Pinpoint the cell where the given text exists, returning its (x, y) midpoint coordinate. 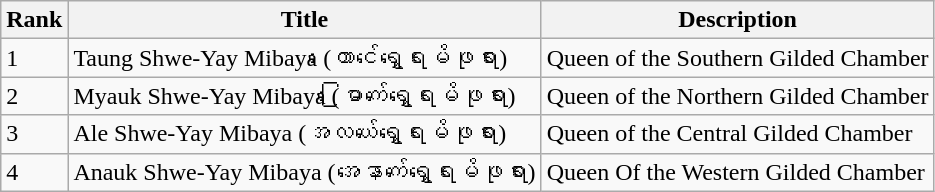
Myauk Shwe-Yay Mibaya (မြောက်ရွှေရေးမိဖုရား) (304, 96)
Title (304, 20)
Taung Shwe-Yay Mibaya (တောင်ရွှေရေးမိဖုရား) (304, 58)
Queen of the Northern Gilded Chamber (738, 96)
Ale Shwe-Yay Mibaya (အလယ်ရွှေရေးမိဖုရား) (304, 134)
Rank (34, 20)
Queen of the Southern Gilded Chamber (738, 58)
4 (34, 172)
Anauk Shwe-Yay Mibaya (အနောက်ရွှေရေးမိဖုရား) (304, 172)
3 (34, 134)
2 (34, 96)
Queen Of the Western Gilded Chamber (738, 172)
Description (738, 20)
1 (34, 58)
Queen of the Central Gilded Chamber (738, 134)
